Locate the cell with the specified text and output its (x, y) center coordinate. 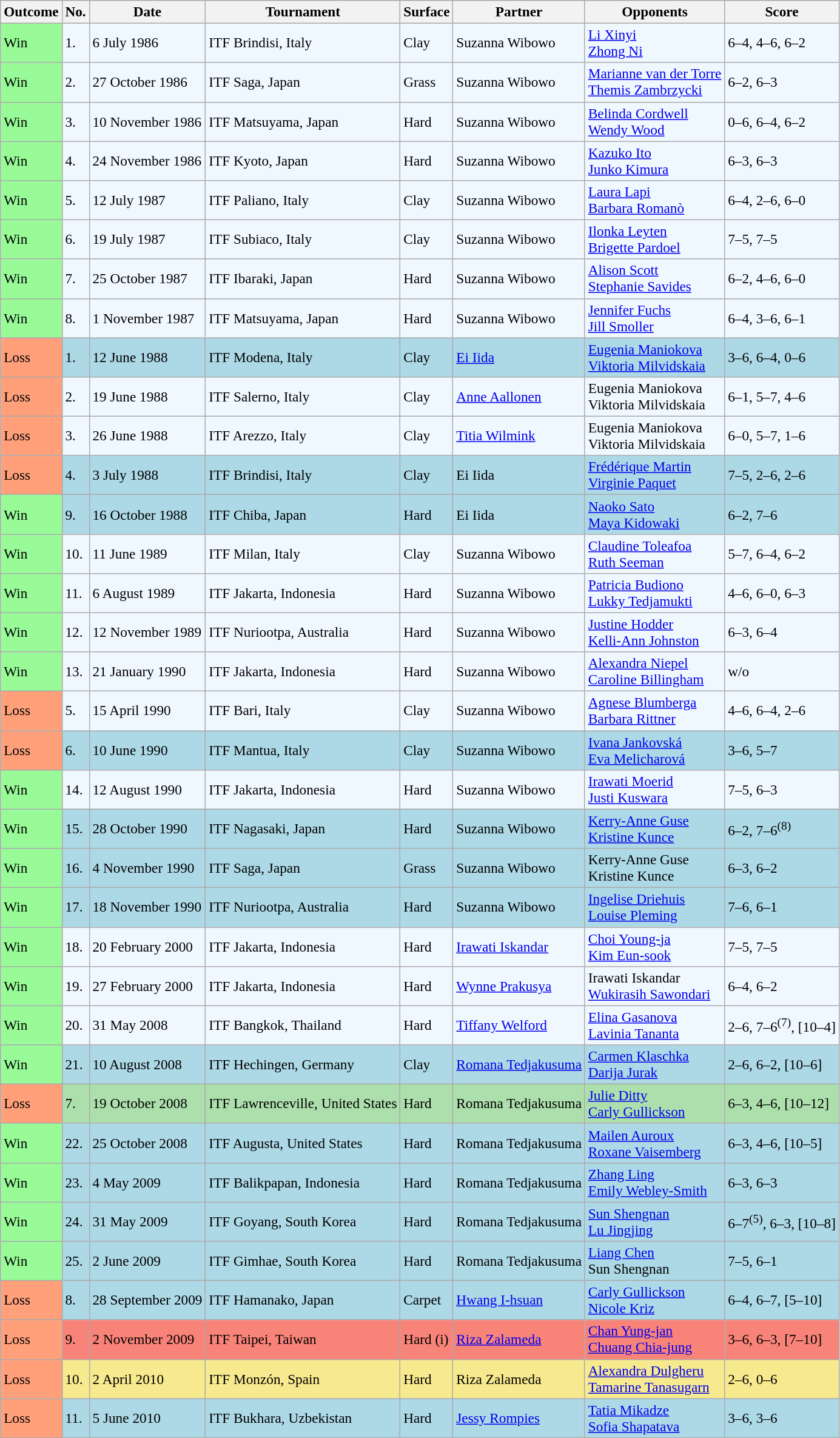
10 June 1990 (147, 750)
Opponents (654, 12)
22. (75, 1143)
ITF Bangkok, Thailand (303, 1025)
7–5, 2–6, 2–6 (782, 475)
Laura Lapi Barbara Romanò (654, 200)
15. (75, 828)
19 June 1988 (147, 397)
10 November 1986 (147, 121)
23. (75, 1183)
12 August 1990 (147, 790)
ITF Chiba, Japan (303, 514)
31 May 2009 (147, 1221)
Kazuko Ito Junko Kimura (654, 160)
ITF Subiaco, Italy (303, 239)
6–4, 2–6, 6–0 (782, 200)
Sun Shengnan Lu Jingjing (654, 1221)
ITF Modena, Italy (303, 357)
19 October 2008 (147, 1104)
26 June 1988 (147, 435)
Zhang Ling Emily Webley-Smith (654, 1183)
Hard (i) (427, 1339)
0–6, 6–4, 6–2 (782, 121)
17. (75, 907)
Mailen Auroux Roxane Vaisemberg (654, 1143)
Ingelise Driehuis Louise Pleming (654, 907)
16. (75, 867)
25 October 1987 (147, 279)
20 February 2000 (147, 946)
Alexandra Dulgheru Tamarine Tanasugarn (654, 1379)
6–3, 4–6, [10–12] (782, 1104)
Tournament (303, 12)
ITF Ibaraki, Japan (303, 279)
ITF Goyang, South Korea (303, 1221)
ITF Kyoto, Japan (303, 160)
12 November 1989 (147, 632)
6–2, 6–3 (782, 82)
4 May 2009 (147, 1183)
Tiffany Welford (519, 1025)
Agnese Blumberga Barbara Rittner (654, 711)
7–6, 6–1 (782, 907)
3–6, 6–3, [7–10] (782, 1339)
2–6, 0–6 (782, 1379)
10 August 2008 (147, 1064)
4 November 1990 (147, 867)
6–4, 3–6, 6–1 (782, 318)
6–2, 7–6(8) (782, 828)
6–4, 6–7, [5–10] (782, 1300)
Choi Young-ja Kim Eun-sook (654, 946)
ITF Salerno, Italy (303, 397)
5–7, 6–4, 6–2 (782, 553)
25. (75, 1260)
19 July 1987 (147, 239)
Wynne Prakusya (519, 986)
27 October 1986 (147, 82)
6–2, 4–6, 6–0 (782, 279)
Claudine Toleafoa Ruth Seeman (654, 553)
Justine Hodder Kelli-Ann Johnston (654, 632)
14. (75, 790)
Frédérique Martin Virginie Paquet (654, 475)
27 February 2000 (147, 986)
ITF Bari, Italy (303, 711)
6–0, 5–7, 1–6 (782, 435)
12 July 1987 (147, 200)
Ilonka Leyten Brigette Pardoel (654, 239)
15 April 1990 (147, 711)
6–3, 4–6, [10–5] (782, 1143)
ITF Mantua, Italy (303, 750)
Alison Scott Stephanie Savides (654, 279)
4–6, 6–0, 6–3 (782, 593)
20. (75, 1025)
28 September 2009 (147, 1300)
Outcome (32, 12)
6–7(5), 6–3, [10–8] (782, 1221)
Jennifer Fuchs Jill Smoller (654, 318)
Partner (519, 12)
Titia Wilmink (519, 435)
Liang Chen Sun Shengnan (654, 1260)
25 October 2008 (147, 1143)
4–6, 6–4, 2–6 (782, 711)
Alexandra Niepel Caroline Billingham (654, 672)
28 October 1990 (147, 828)
3 July 1988 (147, 475)
Naoko Sato Maya Kidowaki (654, 514)
ITF Hechingen, Germany (303, 1064)
19. (75, 986)
18 November 1990 (147, 907)
7–5, 6–1 (782, 1260)
31 May 2008 (147, 1025)
ITF Hamanako, Japan (303, 1300)
1 November 1987 (147, 318)
12 June 1988 (147, 357)
6–2, 7–6 (782, 514)
Elina Gasanova Lavinia Tananta (654, 1025)
21. (75, 1064)
No. (75, 12)
11 June 1989 (147, 553)
Date (147, 12)
2–6, 7–6(7), [10–4] (782, 1025)
Ivana Jankovská Eva Melicharová (654, 750)
Patricia Budiono Lukky Tedjamukti (654, 593)
6–4, 6–2 (782, 986)
ITF Gimhae, South Korea (303, 1260)
Anne Aallonen (519, 397)
Jessy Rompies (519, 1418)
13. (75, 672)
Carpet (427, 1300)
Tatia Mikadze Sofia Shapatava (654, 1418)
ITF Augusta, United States (303, 1143)
6 July 1986 (147, 42)
24 November 1986 (147, 160)
Belinda Cordwell Wendy Wood (654, 121)
21 January 1990 (147, 672)
Carmen Klaschka Darija Jurak (654, 1064)
7–5, 6–3 (782, 790)
Irawati Iskandar (519, 946)
ITF Taipei, Taiwan (303, 1339)
24. (75, 1221)
6–4, 4–6, 6–2 (782, 42)
ITF Milan, Italy (303, 553)
Marianne van der Torre Themis Zambrzycki (654, 82)
ITF Nagasaki, Japan (303, 828)
ITF Balikpapan, Indonesia (303, 1183)
ITF Bukhara, Uzbekistan (303, 1418)
6 August 1989 (147, 593)
6–3, 6–2 (782, 867)
2 November 2009 (147, 1339)
ITF Monzón, Spain (303, 1379)
2 April 2010 (147, 1379)
Julie Ditty Carly Gullickson (654, 1104)
Chan Yung-jan Chuang Chia-jung (654, 1339)
3–6, 6–4, 0–6 (782, 357)
3–6, 5–7 (782, 750)
2–6, 6–2, [10–6] (782, 1064)
6–1, 5–7, 4–6 (782, 397)
Carly Gullickson Nicole Kriz (654, 1300)
w/o (782, 672)
5 June 2010 (147, 1418)
16 October 1988 (147, 514)
12. (75, 632)
Surface (427, 12)
Irawati Iskandar Wukirasih Sawondari (654, 986)
Hwang I-hsuan (519, 1300)
ITF Arezzo, Italy (303, 435)
3–6, 3–6 (782, 1418)
ITF Lawrenceville, United States (303, 1104)
Irawati Moerid Justi Kuswara (654, 790)
ITF Paliano, Italy (303, 200)
18. (75, 946)
Li Xinyi Zhong Ni (654, 42)
2 June 2009 (147, 1260)
6–3, 6–4 (782, 632)
Score (782, 12)
